Detect which cell encompasses the target text, then output its (x, y) center coordinate. 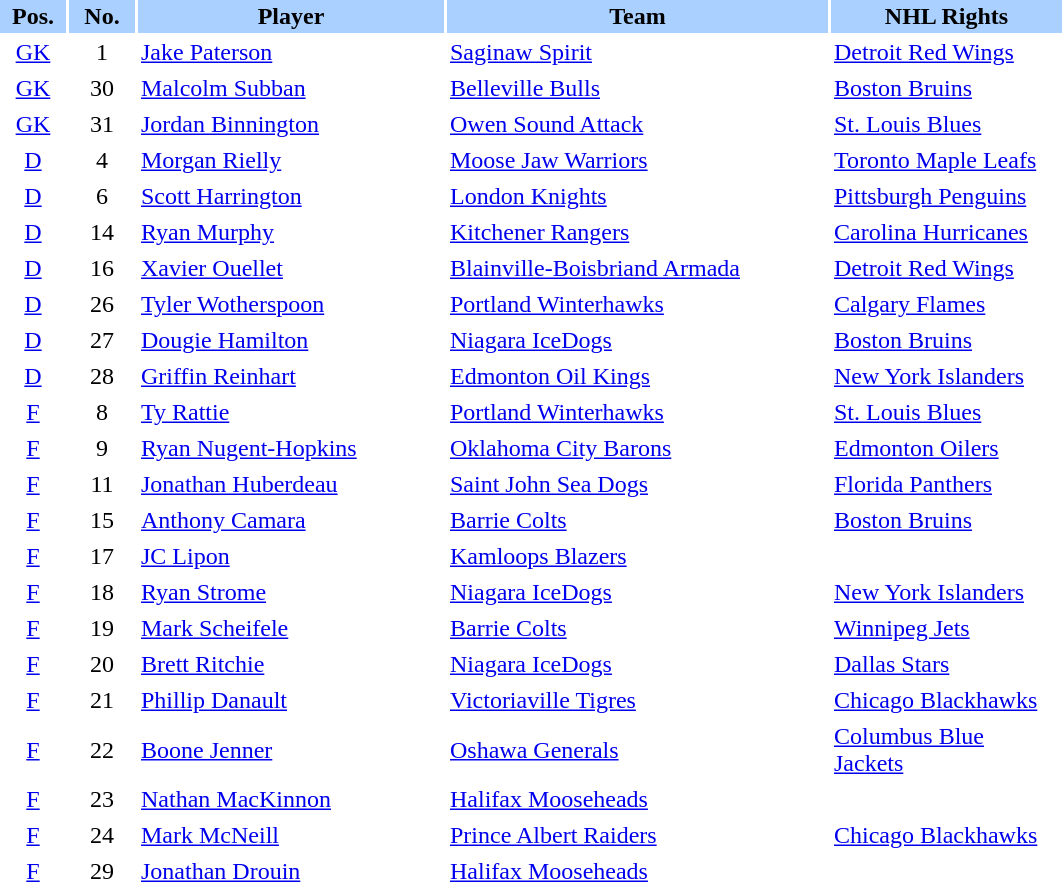
Columbus Blue Jackets (946, 750)
Florida Panthers (946, 484)
Phillip Danault (291, 700)
Jake Paterson (291, 52)
16 (102, 268)
Tyler Wotherspoon (291, 304)
JC Lipon (291, 556)
Toronto Maple Leafs (946, 160)
Moose Jaw Warriors (638, 160)
Pittsburgh Penguins (946, 196)
Brett Ritchie (291, 664)
Dallas Stars (946, 664)
Calgary Flames (946, 304)
Xavier Ouellet (291, 268)
27 (102, 340)
Belleville Bulls (638, 88)
Kitchener Rangers (638, 232)
21 (102, 700)
19 (102, 628)
Ty Rattie (291, 412)
Prince Albert Raiders (638, 836)
Malcolm Subban (291, 88)
1 (102, 52)
Scott Harrington (291, 196)
Mark Scheifele (291, 628)
4 (102, 160)
Oshawa Generals (638, 750)
Edmonton Oilers (946, 448)
Griffin Reinhart (291, 376)
Saint John Sea Dogs (638, 484)
Blainville-Boisbriand Armada (638, 268)
Mark McNeill (291, 836)
20 (102, 664)
Edmonton Oil Kings (638, 376)
Oklahoma City Barons (638, 448)
Player (291, 16)
NHL Rights (946, 16)
8 (102, 412)
Dougie Hamilton (291, 340)
18 (102, 592)
31 (102, 124)
Pos. (33, 16)
No. (102, 16)
14 (102, 232)
Jordan Binnington (291, 124)
Kamloops Blazers (638, 556)
Nathan MacKinnon (291, 800)
22 (102, 750)
6 (102, 196)
23 (102, 800)
28 (102, 376)
Halifax Mooseheads (638, 800)
15 (102, 520)
Team (638, 16)
30 (102, 88)
Owen Sound Attack (638, 124)
Ryan Murphy (291, 232)
Ryan Strome (291, 592)
17 (102, 556)
11 (102, 484)
24 (102, 836)
Anthony Camara (291, 520)
9 (102, 448)
Morgan Rielly (291, 160)
London Knights (638, 196)
Carolina Hurricanes (946, 232)
Ryan Nugent-Hopkins (291, 448)
Victoriaville Tigres (638, 700)
Boone Jenner (291, 750)
Winnipeg Jets (946, 628)
Saginaw Spirit (638, 52)
26 (102, 304)
Jonathan Huberdeau (291, 484)
